Pinpoint the cell where the given text exists, returning its [x, y] midpoint coordinate. 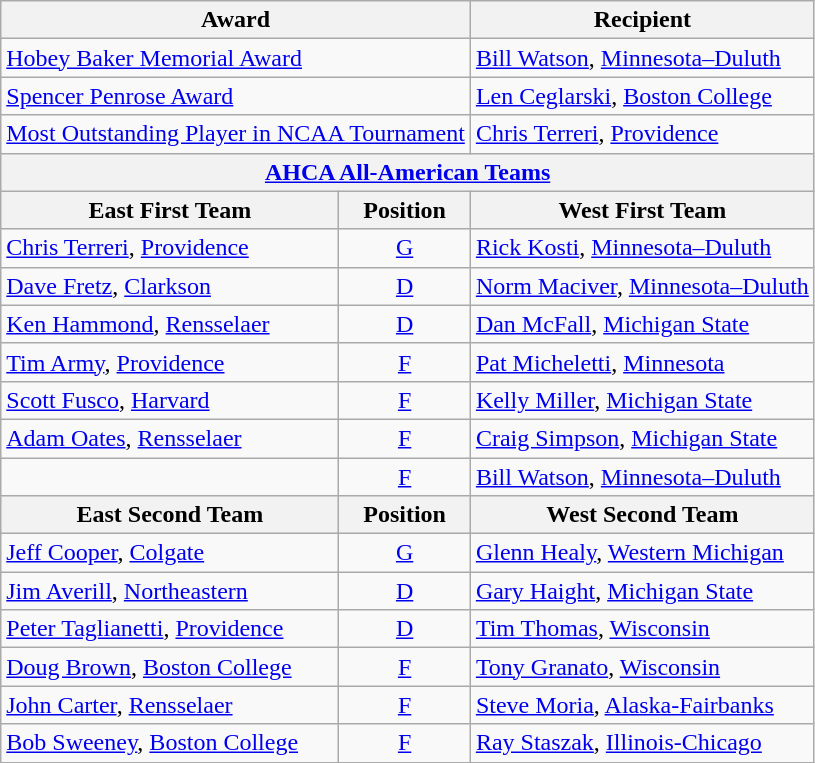
Tim Thomas, Wisconsin [642, 629]
Jeff Cooper, Colgate [170, 553]
AHCA All-American Teams [408, 172]
Scott Fusco, Harvard [170, 400]
East Second Team [170, 515]
Norm Maciver, Minnesota–Duluth [642, 286]
Bob Sweeney, Boston College [170, 743]
Peter Taglianetti, Providence [170, 629]
Tony Granato, Wisconsin [642, 667]
Dan McFall, Michigan State [642, 324]
Steve Moria, Alaska-Fairbanks [642, 705]
Ray Staszak, Illinois-Chicago [642, 743]
Doug Brown, Boston College [170, 667]
Spencer Penrose Award [236, 96]
Tim Army, Providence [170, 362]
John Carter, Rensselaer [170, 705]
Adam Oates, Rensselaer [170, 438]
Len Ceglarski, Boston College [642, 96]
Hobey Baker Memorial Award [236, 58]
Ken Hammond, Rensselaer [170, 324]
Jim Averill, Northeastern [170, 591]
West First Team [642, 210]
Award [236, 20]
Gary Haight, Michigan State [642, 591]
Kelly Miller, Michigan State [642, 400]
Rick Kosti, Minnesota–Duluth [642, 248]
Dave Fretz, Clarkson [170, 286]
Pat Micheletti, Minnesota [642, 362]
Most Outstanding Player in NCAA Tournament [236, 134]
Recipient [642, 20]
Craig Simpson, Michigan State [642, 438]
West Second Team [642, 515]
East First Team [170, 210]
Glenn Healy, Western Michigan [642, 553]
